Extract the (X, Y) coordinate from the center of the cell holding the provided text.  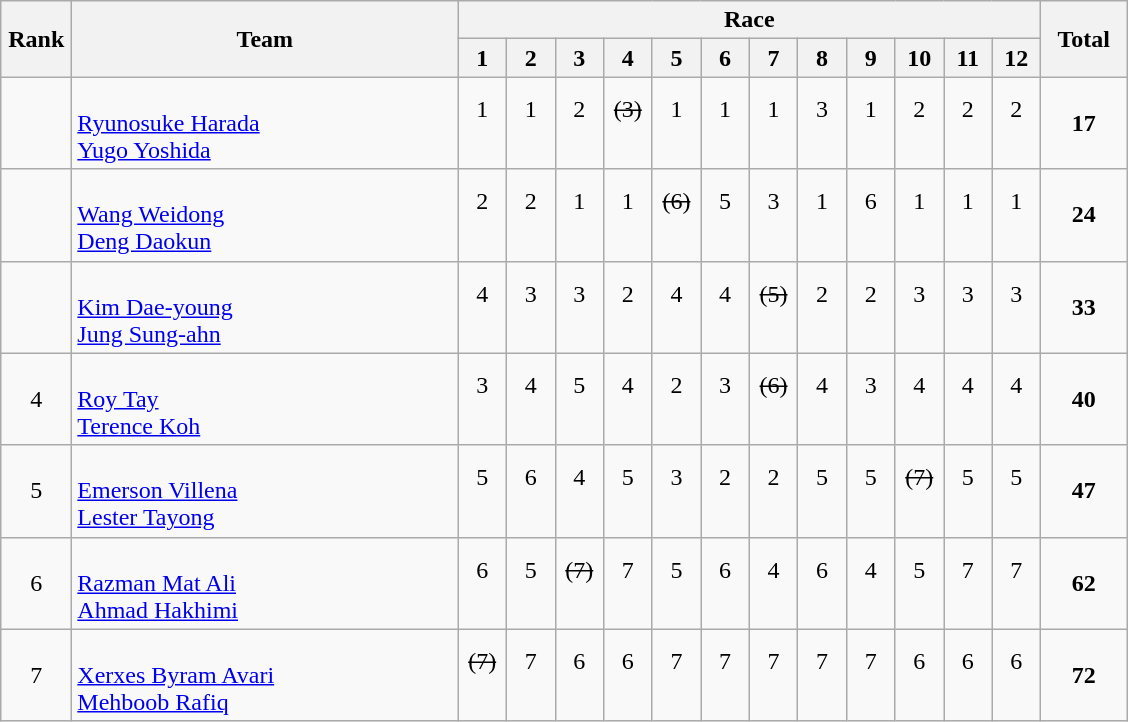
Ryunosuke HaradaYugo Yoshida (265, 123)
Razman Mat AliAhmad Hakhimi (265, 583)
17 (1084, 123)
Emerson VillenaLester Tayong (265, 491)
33 (1084, 307)
12 (1016, 58)
Race (750, 20)
Kim Dae-youngJung Sung-ahn (265, 307)
62 (1084, 583)
24 (1084, 215)
72 (1084, 675)
10 (920, 58)
Total (1084, 39)
(3) (628, 123)
8 (822, 58)
Roy TayTerence Koh (265, 399)
(5) (774, 307)
9 (870, 58)
47 (1084, 491)
Xerxes Byram AvariMehboob Rafiq (265, 675)
40 (1084, 399)
Team (265, 39)
11 (968, 58)
Wang WeidongDeng Daokun (265, 215)
Rank (36, 39)
